Search for the cell housing the specified text and yield its [X, Y] center coordinate. 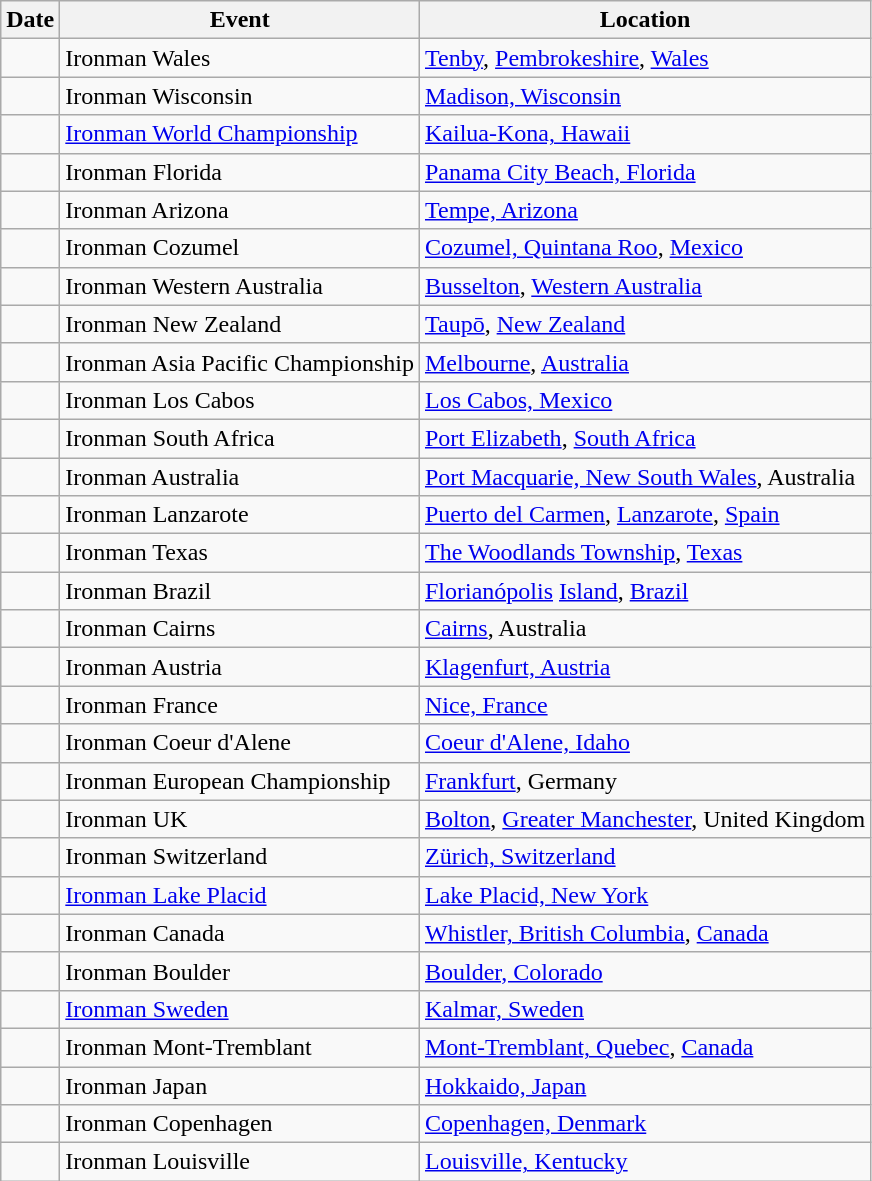
Lake Placid, New York [644, 895]
Ironman Florida [240, 172]
Tenby, Pembrokeshire, Wales [644, 58]
Ironman Boulder [240, 971]
Frankfurt, Germany [644, 781]
Ironman Western Australia [240, 286]
Ironman New Zealand [240, 324]
Ironman Austria [240, 667]
Panama City Beach, Florida [644, 172]
Cozumel, Quintana Roo, Mexico [644, 248]
Ironman Copenhagen [240, 1124]
Ironman UK [240, 819]
Ironman Canada [240, 933]
Zürich, Switzerland [644, 857]
Ironman France [240, 705]
Cairns, Australia [644, 629]
Ironman Sweden [240, 1009]
Ironman South Africa [240, 438]
Event [240, 20]
Ironman Lanzarote [240, 515]
Louisville, Kentucky [644, 1162]
Puerto del Carmen, Lanzarote, Spain [644, 515]
Ironman Brazil [240, 591]
Ironman Los Cabos [240, 400]
Whistler, British Columbia, Canada [644, 933]
Mont-Tremblant, Quebec, Canada [644, 1047]
Ironman World Championship [240, 134]
Melbourne, Australia [644, 362]
Ironman Lake Placid [240, 895]
Ironman Texas [240, 553]
Busselton, Western Australia [644, 286]
Ironman Wales [240, 58]
Date [30, 20]
Ironman Arizona [240, 210]
Hokkaido, Japan [644, 1085]
Nice, France [644, 705]
The Woodlands Township, Texas [644, 553]
Kalmar, Sweden [644, 1009]
Bolton, Greater Manchester, United Kingdom [644, 819]
Ironman Wisconsin [240, 96]
Ironman European Championship [240, 781]
Port Macquarie, New South Wales, Australia [644, 477]
Ironman Asia Pacific Championship [240, 362]
Ironman Cozumel [240, 248]
Madison, Wisconsin [644, 96]
Ironman Switzerland [240, 857]
Coeur d'Alene, Idaho [644, 743]
Port Elizabeth, South Africa [644, 438]
Boulder, Colorado [644, 971]
Ironman Coeur d'Alene [240, 743]
Kailua-Kona, Hawaii [644, 134]
Ironman Louisville [240, 1162]
Ironman Australia [240, 477]
Ironman Cairns [240, 629]
Ironman Japan [240, 1085]
Location [644, 20]
Taupō, New Zealand [644, 324]
Los Cabos, Mexico [644, 400]
Florianópolis Island, Brazil [644, 591]
Ironman Mont-Tremblant [240, 1047]
Klagenfurt, Austria [644, 667]
Tempe, Arizona [644, 210]
Copenhagen, Denmark [644, 1124]
